Detect which cell encompasses the target text, then output its [X, Y] center coordinate. 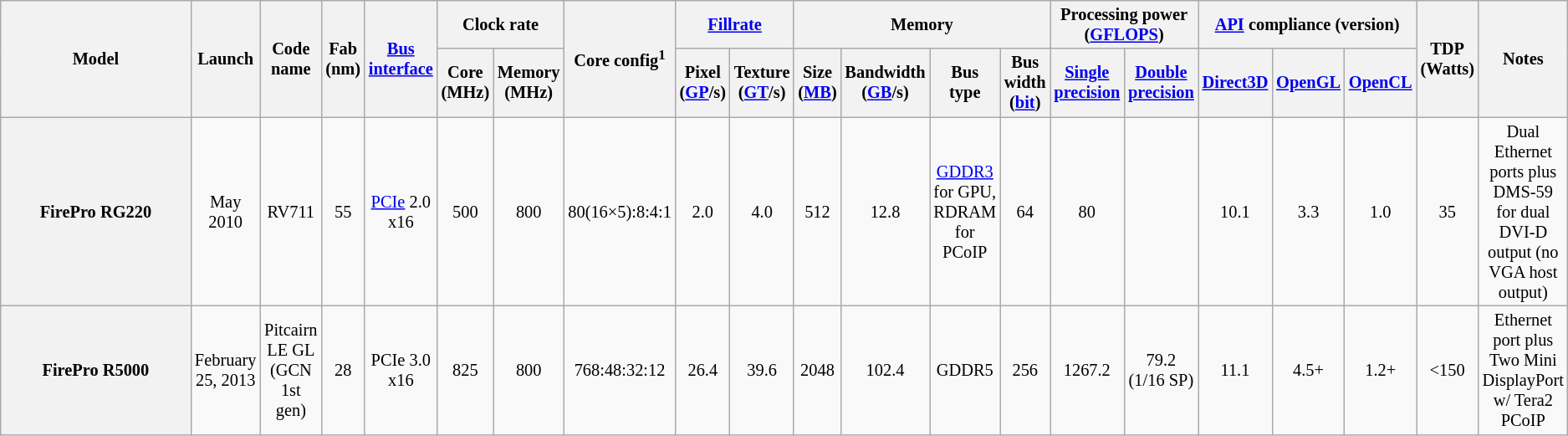
Fab (nm) [343, 59]
80 [1087, 212]
Fillrate [735, 24]
OpenCL [1381, 83]
Bus width (bit) [1025, 83]
10.1 [1236, 212]
Single precision [1087, 83]
28 [343, 370]
1.2+ [1381, 370]
February 25, 2013 [226, 370]
Texture (GT/s) [762, 83]
GDDR3 for GPU,RDRAM for PCoIP [965, 212]
PCIe 2.0 x16 [401, 212]
Ethernet port plus Two Mini DisplayPort w/ Tera2 PCoIP [1524, 370]
GDDR5 [965, 370]
Bus type [965, 83]
May 2010 [226, 212]
26.4 [702, 370]
825 [465, 370]
768:48:32:12 [619, 370]
<150 [1448, 370]
Launch [226, 59]
Pitcairn LE GL (GCN 1st gen) [291, 370]
55 [343, 212]
3.3 [1308, 212]
2.0 [702, 212]
Core (MHz) [465, 83]
Bandwidth (GB/s) [886, 83]
39.6 [762, 370]
79.2 (1/16 SP) [1161, 370]
Notes [1524, 59]
512 [817, 212]
TDP (Watts) [1448, 59]
80(16×5):8:4:1 [619, 212]
500 [465, 212]
API compliance (version) [1308, 24]
Size (MB) [817, 83]
Memory [922, 24]
Bus interface [401, 59]
Code name [291, 59]
1.0 [1381, 212]
OpenGL [1308, 83]
Model [95, 59]
35 [1448, 212]
Memory (MHz) [529, 83]
2048 [817, 370]
11.1 [1236, 370]
4.0 [762, 212]
Direct3D [1236, 83]
Processing power(GFLOPS) [1124, 24]
RV711 [291, 212]
64 [1025, 212]
PCIe 3.0 x16 [401, 370]
12.8 [886, 212]
FirePro R5000 [95, 370]
4.5+ [1308, 370]
102.4 [886, 370]
256 [1025, 370]
Double precision [1161, 83]
Core config1 [619, 59]
Pixel (GP/s) [702, 83]
Dual Ethernet ports plus DMS-59 for dual DVI-D output (no VGA host output) [1524, 212]
FirePro RG220 [95, 212]
1267.2 [1087, 370]
Clock rate [501, 24]
